Search for the cell housing the specified text and yield its [X, Y] center coordinate. 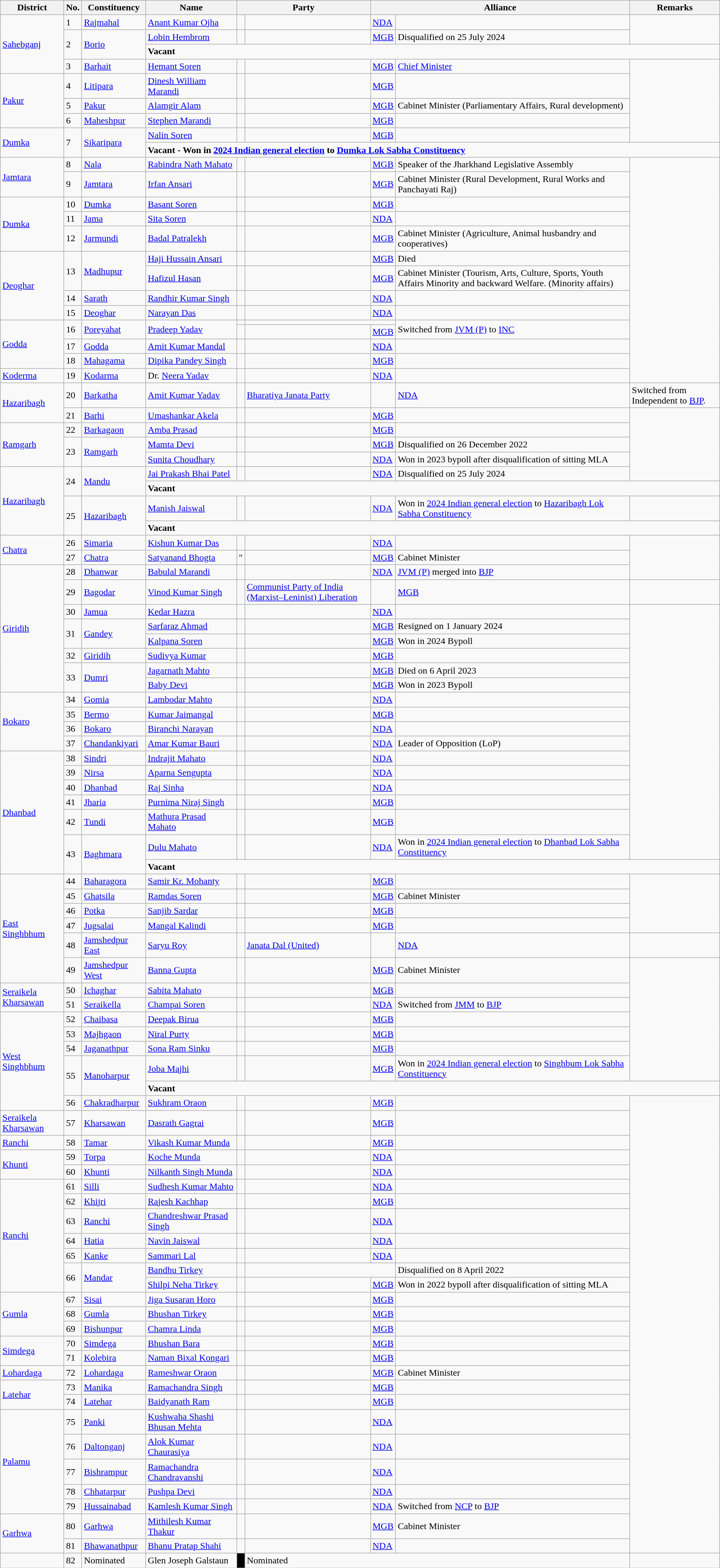
" [241, 557]
74 [73, 1402]
Bhawanathpur [114, 1546]
27 [73, 557]
Communist Party of India (Marxist–Leninist) Liberation [308, 592]
Torpa [114, 1157]
5 [73, 106]
Samir Kr. Mohanty [192, 881]
Lambodar Mahto [192, 699]
Silli [114, 1186]
Indrajit Mahato [192, 758]
Niral Purty [192, 1034]
Rajesh Kachhap [192, 1201]
60 [73, 1172]
Won in 2024 Indian general election to Hazaribagh Lok Sabha Constituency [513, 509]
Chamra Linda [192, 1329]
2 [73, 44]
Dasrath Gagrai [192, 1123]
Jharia [114, 802]
Died on 6 April 2023 [513, 670]
Mandu [114, 481]
78 [73, 1491]
Disqualified on 8 April 2022 [513, 1270]
42 [73, 822]
44 [73, 881]
Satyanand Bhogta [192, 557]
Vikash Kumar Munda [192, 1143]
Navin Jaiswal [192, 1241]
77 [73, 1472]
Amit Kumar Mandal [192, 346]
41 [73, 802]
Hussainabad [114, 1506]
Bishrampur [114, 1472]
Borio [114, 44]
Rajmahal [114, 22]
Sanjib Sardar [192, 911]
Manika [114, 1387]
28 [73, 572]
7 [73, 142]
Koche Munda [192, 1157]
Sammari Lal [192, 1255]
Barhi [114, 415]
25 [73, 515]
Rabindra Nath Mahato [192, 164]
Kanke [114, 1255]
Baidyanath Ram [192, 1402]
No. [73, 8]
Amit Kumar Yadav [192, 395]
Manish Jaiswal [192, 509]
Won in 2024 Bypoll [513, 641]
43 [73, 854]
Barkagaon [114, 430]
Umashankar Akela [192, 415]
12 [73, 239]
Sindri [114, 758]
8 [73, 164]
59 [73, 1157]
30 [73, 612]
Mahagama [114, 361]
Won in 2023 bypoll after disqualification of sitting MLA [513, 459]
15 [73, 313]
Cabinet Minister (Agriculture, Animal husbandry and cooperatives) [513, 239]
22 [73, 430]
Chaibasa [114, 1019]
Chandankiyari [114, 744]
76 [73, 1446]
81 [73, 1546]
19 [73, 375]
Irfan Ansari [192, 184]
Randhir Kumar Singh [192, 298]
63 [73, 1221]
47 [73, 925]
Name [192, 8]
West Singhbhum [32, 1061]
Ghatsila [114, 896]
Sisai [114, 1299]
Haji Hussain Ansari [192, 259]
Barkatha [114, 395]
66 [73, 1278]
51 [73, 1005]
Ramdas Soren [192, 896]
Alamgir Alam [192, 106]
67 [73, 1299]
Dumri [114, 677]
Jai Prakash Bhai Patel [192, 474]
Won in 2022 bypoll after disqualification of sitting MLA [513, 1285]
38 [73, 758]
Sabita Mahato [192, 990]
Aparna Sengupta [192, 773]
Mamta Devi [192, 444]
Champai Soren [192, 1005]
Narayan Das [192, 313]
68 [73, 1314]
62 [73, 1201]
Kishun Kumar Das [192, 543]
Vacant - Won in 2024 Indian general election to Dumka Lok Sabha Constituency [433, 150]
Hemant Soren [192, 66]
Sudhesh Kumar Mahto [192, 1186]
18 [73, 361]
Won in 2024 Indian general election to Singhbum Lok Sabha Constituency [513, 1069]
35 [73, 714]
Jamshedpur West [114, 970]
Nalin Soren [192, 135]
Jugsalai [114, 925]
Biranchi Narayan [192, 729]
Jamua [114, 612]
Glen Joseph Galstaun [192, 1561]
70 [73, 1343]
Mithilesh Kumar Thakur [192, 1526]
Kushwaha Shashi Bhusan Mehta [192, 1422]
Bharatiya Janata Party [308, 395]
Sarath [114, 298]
Ramachandra Singh [192, 1387]
Khijri [114, 1201]
Anant Kumar Ojha [192, 22]
Kodarma [114, 375]
3 [73, 66]
Basant Soren [192, 204]
Chhatarpur [114, 1491]
Joba Majhi [192, 1069]
Daltonganj [114, 1446]
20 [73, 395]
Bagodar [114, 592]
Dulu Mahato [192, 847]
54 [73, 1049]
40 [73, 787]
Sahebganj [32, 44]
Naman Bixal Kongari [192, 1358]
Nala [114, 164]
Jagarnath Mahto [192, 670]
JVM (P) merged into BJP [513, 572]
37 [73, 744]
Bhushan Tirkey [192, 1314]
Janata Dal (United) [308, 945]
Won in 2024 Indian general election to Dhanbad Lok Sabha Constituency [513, 847]
48 [73, 945]
Poreyahat [114, 329]
6 [73, 120]
Party [303, 8]
61 [73, 1186]
Palamu [32, 1461]
Nirsa [114, 773]
Purnima Niraj Singh [192, 802]
Shilpi Neha Tirkey [192, 1285]
Switched from NCP to BJP [513, 1506]
Alliance [500, 8]
Disqualified on 26 December 2022 [513, 444]
Hafizul Hasan [192, 279]
Saryu Roy [192, 945]
Mathura Prasad Mahato [192, 822]
Litipara [114, 86]
Majhgaon [114, 1034]
69 [73, 1329]
Bhushan Bara [192, 1343]
Gandey [114, 634]
Dinesh William Marandi [192, 86]
Switched from Independent to BJP. [675, 395]
Leader of Opposition (LoP) [513, 744]
Amba Prasad [192, 430]
Baharagora [114, 881]
29 [73, 592]
Tundi [114, 822]
Simaria [114, 543]
Potka [114, 911]
Vinod Kumar Singh [192, 592]
11 [73, 219]
Kalpana Soren [192, 641]
Lobin Hembrom [192, 37]
4 [73, 86]
Jarmundi [114, 239]
39 [73, 773]
Badal Patralekh [192, 239]
Alok Kumar Chaurasiya [192, 1446]
24 [73, 481]
64 [73, 1241]
80 [73, 1526]
Sikaripara [114, 142]
Jamshedpur East [114, 945]
26 [73, 543]
Kedar Hazra [192, 612]
Sudivya Kumar [192, 656]
Constituency [114, 8]
31 [73, 634]
75 [73, 1422]
Won in 2023 Bypoll [513, 685]
Panki [114, 1422]
Mangal Kalindi [192, 925]
Amar Kumar Bauri [192, 744]
Ichaghar [114, 990]
79 [73, 1506]
10 [73, 204]
Baghmara [114, 854]
9 [73, 184]
District [32, 8]
45 [73, 896]
52 [73, 1019]
Resigned on 1 January 2024 [513, 626]
82 [73, 1561]
Switched from JMM to BJP [513, 1005]
Hatia [114, 1241]
Switched from JVM (P) to INC [513, 329]
73 [73, 1387]
Madhupur [114, 271]
21 [73, 415]
Babulal Marandi [192, 572]
Speaker of the Jharkhand Legislative Assembly [513, 164]
Chakradharpur [114, 1103]
Raj Sinha [192, 787]
17 [73, 346]
58 [73, 1143]
49 [73, 970]
Cabinet Minister (Tourism, Arts, Culture, Sports, Youth Affairs Minority and backward Welfare. (Minority affairs) [513, 279]
Dr. Neera Yadav [192, 375]
46 [73, 911]
Chandreshwar Prasad Singh [192, 1221]
Sunita Choudhary [192, 459]
Kharsawan [114, 1123]
Seraikella [114, 1005]
16 [73, 329]
Deepak Birua [192, 1019]
Sona Ram Sinku [192, 1049]
Manoharpur [114, 1076]
Bishunpur [114, 1329]
Baby Devi [192, 685]
Pushpa Devi [192, 1491]
East Singhbhum [32, 928]
56 [73, 1103]
1 [73, 22]
Kolebira [114, 1358]
57 [73, 1123]
Dhanwar [114, 572]
65 [73, 1255]
33 [73, 677]
Chief Minister [513, 66]
53 [73, 1034]
Bandhu Tirkey [192, 1270]
Dipika Pandey Singh [192, 361]
Died [513, 259]
Bermo [114, 714]
13 [73, 271]
Mandar [114, 1278]
Pradeep Yadav [192, 329]
Kumar Jaimangal [192, 714]
14 [73, 298]
50 [73, 990]
Rameshwar Oraon [192, 1373]
Banna Gupta [192, 970]
Jama [114, 219]
Sarfaraz Ahmad [192, 626]
Stephen Marandi [192, 120]
Tamar [114, 1143]
36 [73, 729]
72 [73, 1373]
Kamlesh Kumar Singh [192, 1506]
55 [73, 1076]
Gomia [114, 699]
71 [73, 1358]
Sita Soren [192, 219]
Ramachandra Chandravanshi [192, 1472]
Sukhram Oraon [192, 1103]
32 [73, 656]
Bhanu Pratap Shahi [192, 1546]
Cabinet Minister (Rural Development, Rural Works and Panchayati Raj) [513, 184]
Maheshpur [114, 120]
Nilkanth Singh Munda [192, 1172]
23 [73, 452]
Jaganathpur [114, 1049]
Cabinet Minister (Parliamentary Affairs, Rural development) [513, 106]
Barhait [114, 66]
Remarks [675, 8]
Jiga Susaran Horo [192, 1299]
34 [73, 699]
Koderma [32, 375]
